Identify which cell holds the provided text, then report its (X, Y) central coordinate. 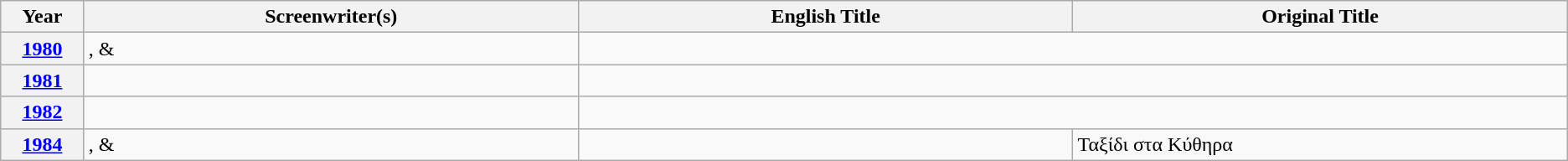
1982 (42, 112)
1984 (42, 144)
1980 (42, 49)
1981 (42, 80)
English Title (825, 17)
Original Title (1320, 17)
Ταξίδι στα Κύθηρα (1320, 144)
Year (42, 17)
Screenwriter(s) (331, 17)
